Locate the cell with the specified text and output its [X, Y] center coordinate. 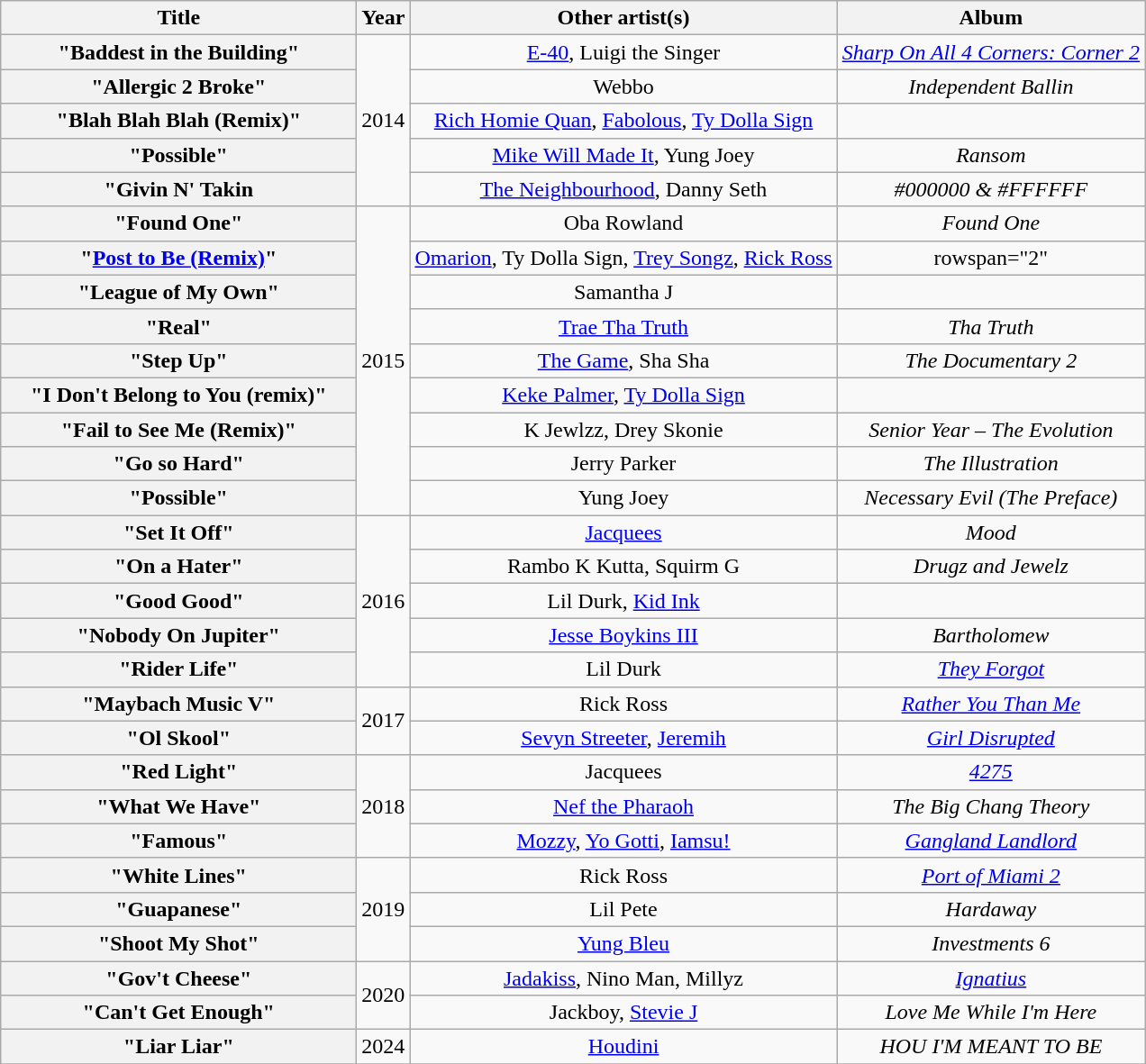
Yung Bleu [623, 943]
Yung Joey [623, 498]
Mike Will Made It, Yung Joey [623, 155]
Lil Durk [623, 669]
Samantha J [623, 292]
2016 [384, 601]
Jackboy, Stevie J [623, 1013]
Drugz and Jewelz [991, 567]
K Jewlzz, Drey Skonie [623, 430]
"Nobody On Jupiter" [178, 635]
Lil Durk, Kid Ink [623, 601]
"Post to Be (Remix)" [178, 258]
"Fail to See Me (Remix)" [178, 430]
The Game, Sha Sha [623, 360]
2020 [384, 995]
"Givin N' Takin [178, 189]
"Liar Liar" [178, 1047]
Jadakiss, Nino Man, Millyz [623, 978]
"Rider Life" [178, 669]
Trae Tha Truth [623, 326]
"Gov't Cheese" [178, 978]
"Step Up" [178, 360]
HOU I'M MEANT TO BE [991, 1047]
"Go so Hard" [178, 464]
Love Me While I'm Here [991, 1013]
"Maybach Music V" [178, 704]
"Allergic 2 Broke" [178, 86]
"White Lines" [178, 875]
Rather You Than Me [991, 704]
"What We Have" [178, 806]
2024 [384, 1047]
"Shoot My Shot" [178, 943]
2018 [384, 806]
Senior Year – The Evolution [991, 430]
Investments 6 [991, 943]
Keke Palmer, Ty Dolla Sign [623, 395]
Nef the Pharaoh [623, 806]
2019 [384, 909]
Jesse Boykins III [623, 635]
Title [178, 18]
Mood [991, 532]
Ignatius [991, 978]
The Neighbourhood, Danny Seth [623, 189]
Independent Ballin [991, 86]
"Can't Get Enough" [178, 1013]
Rich Homie Quan, Fabolous, Ty Dolla Sign [623, 121]
Hardaway [991, 909]
Rambo K Kutta, Squirm G [623, 567]
Found One [991, 223]
Omarion, Ty Dolla Sign, Trey Songz, Rick Ross [623, 258]
"On a Hater" [178, 567]
Lil Pete [623, 909]
Other artist(s) [623, 18]
Necessary Evil (The Preface) [991, 498]
"Baddest in the Building" [178, 52]
They Forgot [991, 669]
Houdini [623, 1047]
2015 [384, 360]
4275 [991, 772]
E-40, Luigi the Singer [623, 52]
"League of My Own" [178, 292]
"Blah Blah Blah (Remix)" [178, 121]
2017 [384, 721]
"Real" [178, 326]
The Big Chang Theory [991, 806]
Webbo [623, 86]
Port of Miami 2 [991, 875]
"Guapanese" [178, 909]
The Documentary 2 [991, 360]
The Illustration [991, 464]
Album [991, 18]
Sevyn Streeter, Jeremih [623, 738]
Jerry Parker [623, 464]
2014 [384, 121]
"Ol Skool" [178, 738]
"Found One" [178, 223]
"Red Light" [178, 772]
#000000 & #FFFFFF [991, 189]
"Set It Off" [178, 532]
Mozzy, Yo Gotti, Iamsu! [623, 841]
Gangland Landlord [991, 841]
Ransom [991, 155]
"Good Good" [178, 601]
Bartholomew [991, 635]
"I Don't Belong to You (remix)" [178, 395]
Oba Rowland [623, 223]
Tha Truth [991, 326]
"Famous" [178, 841]
Sharp On All 4 Corners: Corner 2 [991, 52]
rowspan="2" [991, 258]
Girl Disrupted [991, 738]
Year [384, 18]
